Locate the cell with the specified text and output its (X, Y) center coordinate. 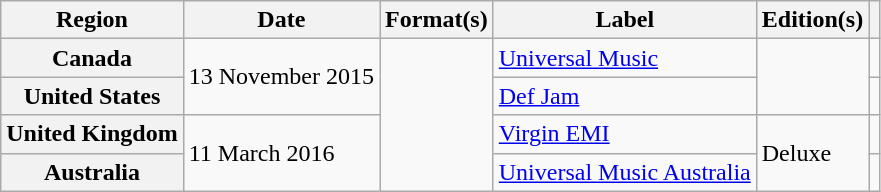
Region (92, 20)
Format(s) (437, 20)
Canada (92, 58)
Edition(s) (812, 20)
Def Jam (624, 96)
Label (624, 20)
United Kingdom (92, 134)
Virgin EMI (624, 134)
Universal Music (624, 58)
United States (92, 96)
Universal Music Australia (624, 172)
Date (281, 20)
11 March 2016 (281, 153)
Deluxe (812, 153)
13 November 2015 (281, 77)
Australia (92, 172)
